Extract the (X, Y) coordinate from the center of the cell holding the provided text.  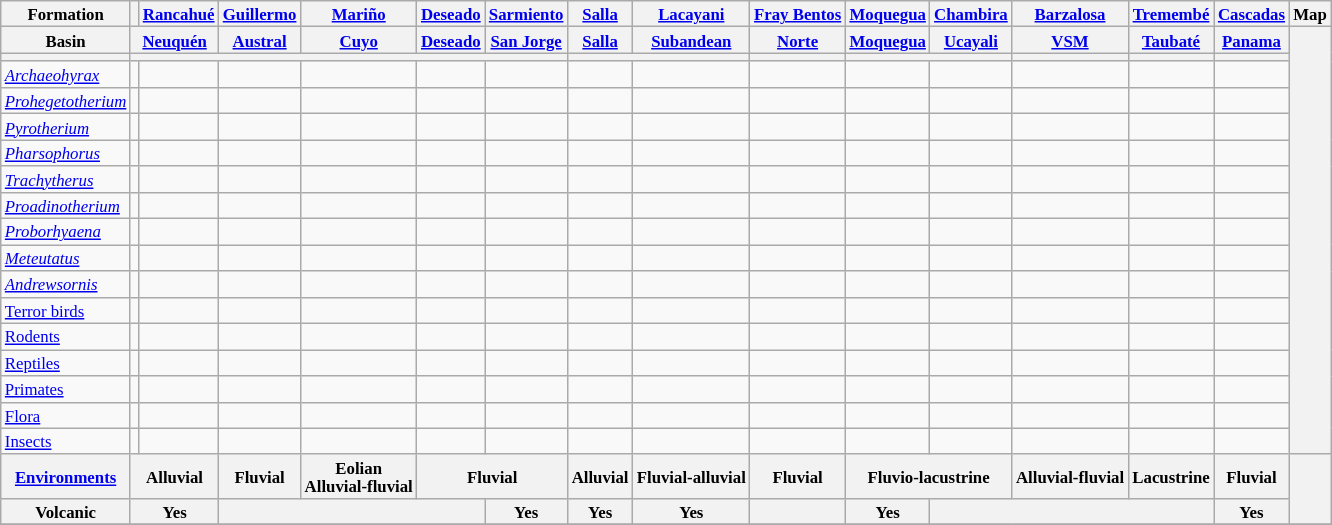
Rodents (66, 337)
Fray Bentos (798, 14)
Proadinotherium (66, 206)
Archaeohyrax (66, 75)
Formation (66, 14)
Fluvial-alluvial (692, 477)
Barzalosa (1070, 14)
Trachytherus (66, 179)
Pyrotherium (66, 127)
Tremembé (1171, 14)
Primates (66, 389)
Prohegetotherium (66, 101)
Chambira (971, 14)
Norte (798, 40)
Meteutatus (66, 258)
Panama (1252, 40)
San Jorge (526, 40)
Volcanic (66, 512)
Flora (66, 415)
Basin (66, 40)
Reptiles (66, 363)
Austral (260, 40)
Andrewsornis (66, 284)
Map (1310, 14)
Fluvio-lacustrine (928, 477)
Proborhyaena (66, 232)
Sarmiento (526, 14)
Neuquén (174, 40)
EolianAlluvial-fluvial (359, 477)
Terror birds (66, 310)
Cascadas (1252, 14)
Alluvial-fluvial (1070, 477)
Lacayani (692, 14)
VSM (1070, 40)
Ucayali (971, 40)
Lacustrine (1171, 477)
Mariño (359, 14)
Subandean (692, 40)
Environments (66, 477)
Rancahué (179, 14)
Taubaté (1171, 40)
Cuyo (359, 40)
Insects (66, 441)
Guillermo (260, 14)
Pharsophorus (66, 153)
